For the text-containing cell, return its midpoint in [X, Y] coordinate format. 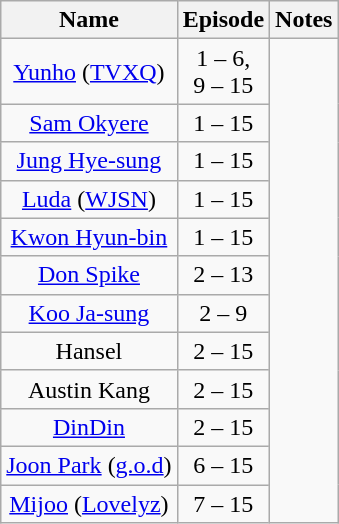
Kwon Hyun-bin [89, 237]
1 – 6,9 – 15 [223, 72]
6 – 15 [223, 465]
Episode [223, 20]
DinDin [89, 427]
Don Spike [89, 275]
Name [89, 20]
Joon Park (g.o.d) [89, 465]
Sam Okyere [89, 123]
Hansel [89, 351]
Austin Kang [89, 389]
Luda (WJSN) [89, 199]
Jung Hye-sung [89, 161]
2 – 9 [223, 313]
Notes [304, 20]
Yunho (TVXQ) [89, 72]
Koo Ja-sung [89, 313]
Mijoo (Lovelyz) [89, 503]
7 – 15 [223, 503]
2 – 13 [223, 275]
